Extract the (X, Y) coordinate from the center of the cell holding the provided text.  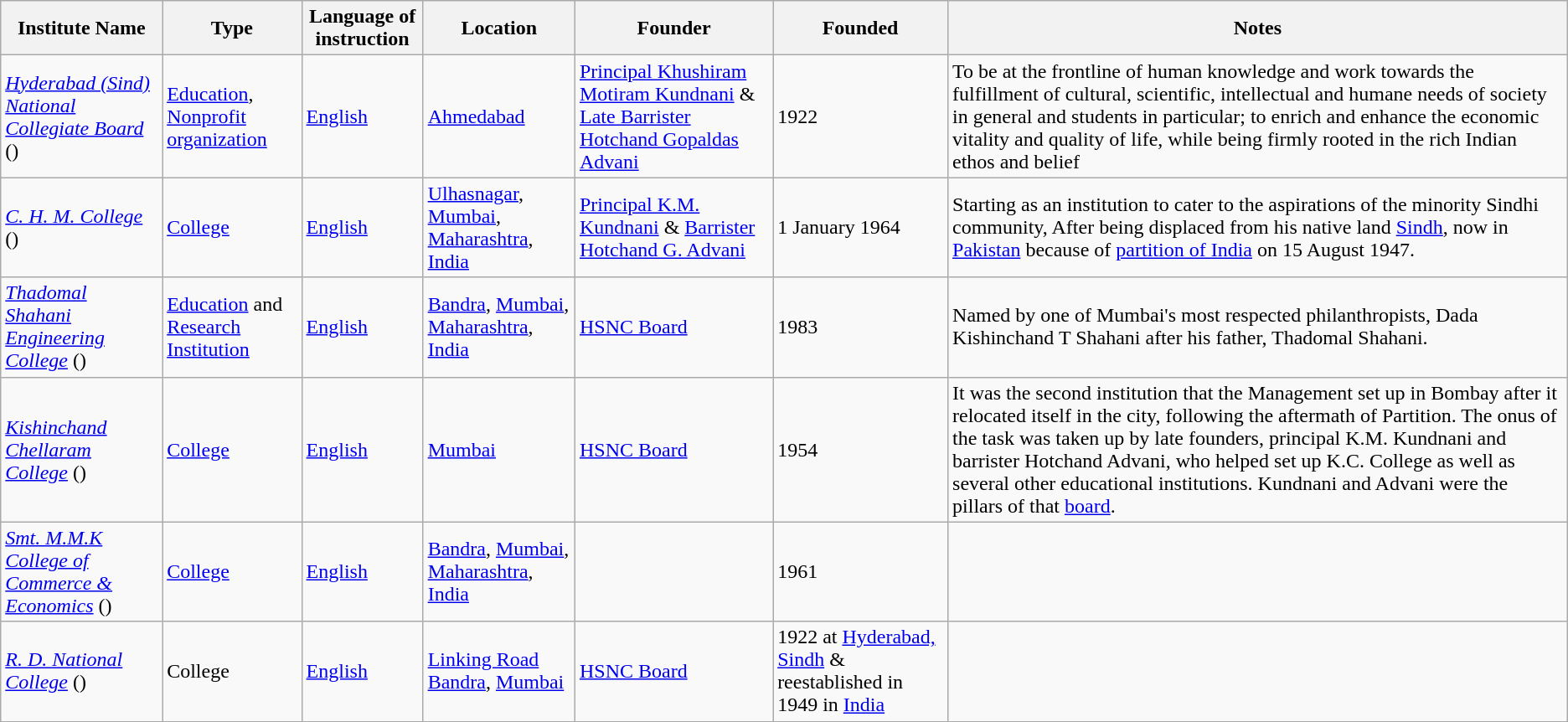
Type (232, 28)
Founder (673, 28)
1983 (861, 327)
Named by one of Mumbai's most respected philanthropists, Dada Kishinchand T Shahani after his father, Thadomal Shahani. (1258, 327)
R. D. National College () (82, 672)
Institute Name (82, 28)
Principal Khushiram Motiram Kundnani & Late Barrister Hotchand Gopaldas Advani (673, 116)
Principal K.M. Kundnani & Barrister Hotchand G. Advani (673, 228)
Hyderabad (Sind) National Collegiate Board () (82, 116)
Language of instruction (362, 28)
Education and Research Institution (232, 327)
Education, Nonprofit organization (232, 116)
1922 at Hyderabad, Sindh & reestablished in 1949 in India (861, 672)
Linking Road Bandra, Mumbai (499, 672)
1961 (861, 571)
Notes (1258, 28)
Smt. M.M.K College of Commerce & Economics () (82, 571)
Founded (861, 28)
Ulhasnagar, Mumbai, Maharashtra, India (499, 228)
1954 (861, 449)
Location (499, 28)
Mumbai (499, 449)
1 January 1964 (861, 228)
C. H. M. College () (82, 228)
1922 (861, 116)
Kishinchand Chellaram College () (82, 449)
Thadomal Shahani Engineering College () (82, 327)
Ahmedabad (499, 116)
